Identify which cell holds the provided text, then report its [x, y] central coordinate. 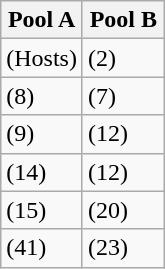
(Hosts) [42, 58]
(15) [42, 210]
Pool B [123, 20]
(41) [42, 248]
(8) [42, 96]
(2) [123, 58]
(14) [42, 172]
Pool A [42, 20]
(23) [123, 248]
(7) [123, 96]
(9) [42, 134]
(20) [123, 210]
